Output the [X, Y] coordinate of the center of the cell containing the given text.  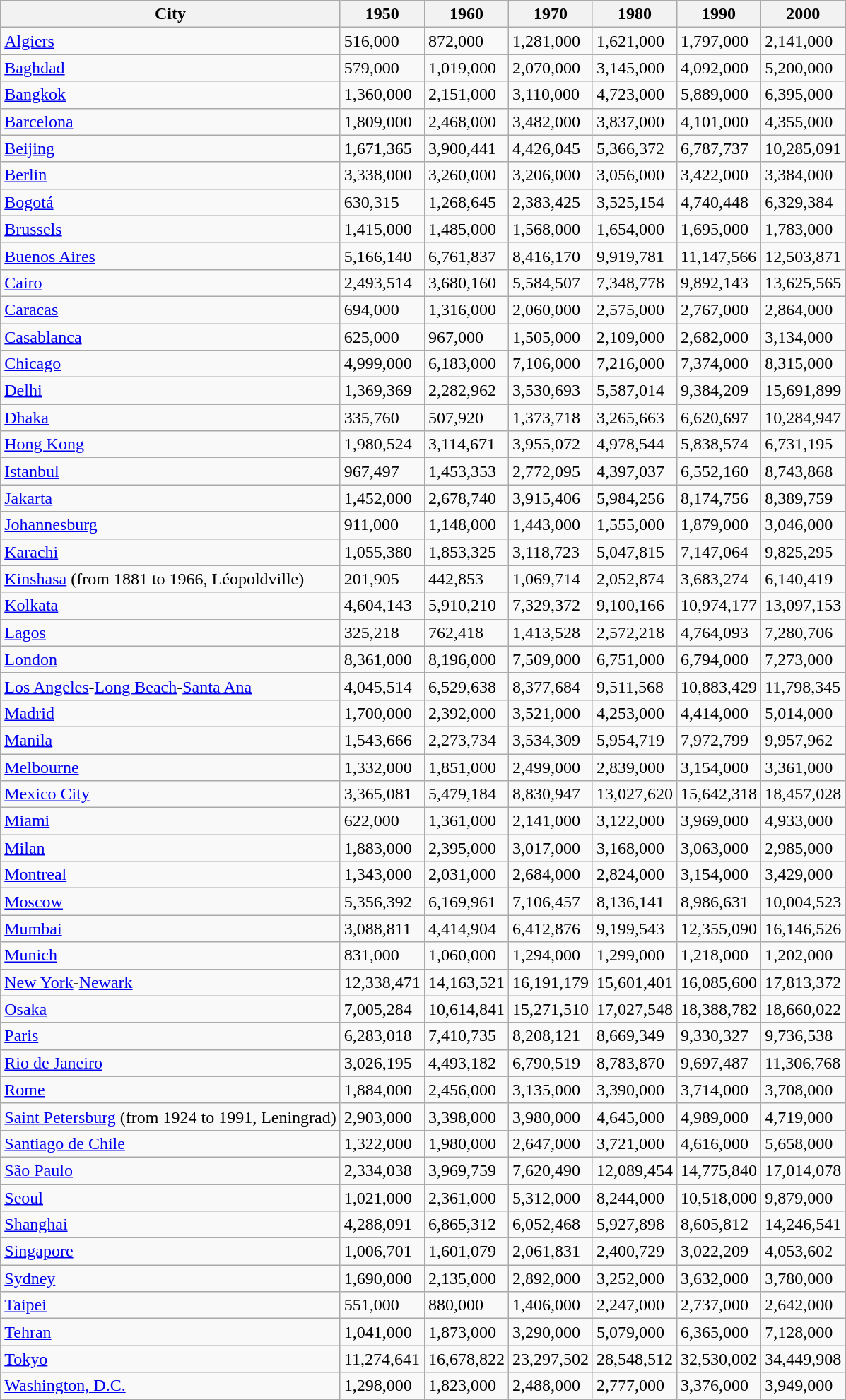
7,509,000 [550, 659]
London [171, 659]
1980 [635, 14]
3,525,154 [635, 202]
1,853,325 [466, 552]
Seoul [171, 1198]
2,282,962 [466, 391]
6,329,384 [803, 202]
9,957,962 [803, 740]
4,616,000 [719, 1143]
8,669,349 [635, 1036]
4,397,037 [635, 471]
8,361,000 [382, 659]
17,027,548 [635, 1009]
6,751,000 [635, 659]
5,954,719 [635, 740]
3,088,811 [382, 929]
3,521,000 [550, 713]
7,106,457 [550, 902]
Washington, D.C. [171, 1386]
10,974,177 [719, 606]
1,452,000 [382, 498]
1,069,714 [550, 579]
15,271,510 [550, 1009]
8,315,000 [803, 364]
1,148,000 [466, 525]
1,060,000 [466, 955]
4,101,000 [719, 122]
2,060,000 [550, 310]
Paris [171, 1036]
2,052,874 [635, 579]
3,384,000 [803, 175]
Istanbul [171, 471]
2,892,000 [550, 1278]
4,092,000 [719, 68]
10,518,000 [719, 1198]
8,416,170 [550, 256]
201,905 [382, 579]
7,972,799 [719, 740]
Dhaka [171, 418]
4,288,091 [382, 1225]
1,568,000 [550, 229]
5,479,184 [466, 794]
8,830,947 [550, 794]
6,787,737 [719, 148]
6,283,018 [382, 1036]
Rio de Janeiro [171, 1063]
5,984,256 [635, 498]
1,797,000 [719, 41]
32,530,002 [719, 1359]
18,660,022 [803, 1009]
3,265,663 [635, 418]
3,429,000 [803, 875]
630,315 [382, 202]
3,915,406 [550, 498]
9,511,568 [635, 686]
3,714,000 [719, 1090]
Munich [171, 955]
6,395,000 [803, 95]
2,642,000 [803, 1305]
5,927,898 [635, 1225]
Taipei [171, 1305]
2,135,000 [466, 1278]
7,620,490 [550, 1170]
2,488,000 [550, 1386]
9,879,000 [803, 1198]
4,999,000 [382, 364]
3,949,000 [803, 1386]
23,297,502 [550, 1359]
15,642,318 [719, 794]
1,980,524 [382, 445]
762,418 [466, 633]
12,503,871 [803, 256]
967,497 [382, 471]
3,168,000 [635, 848]
2,400,729 [635, 1252]
3,135,000 [550, 1090]
1,021,000 [382, 1198]
2,824,000 [635, 875]
1960 [466, 14]
13,097,153 [803, 606]
Shanghai [171, 1225]
7,273,000 [803, 659]
10,284,947 [803, 418]
3,390,000 [635, 1090]
Santiago de Chile [171, 1143]
2,903,000 [382, 1117]
6,183,000 [466, 364]
1,406,000 [550, 1305]
Casablanca [171, 337]
5,889,000 [719, 95]
1,298,000 [382, 1386]
Karachi [171, 552]
579,000 [382, 68]
1,343,000 [382, 875]
2,767,000 [719, 310]
1,601,079 [466, 1252]
16,191,179 [550, 982]
9,697,487 [719, 1063]
6,790,519 [550, 1063]
4,426,045 [550, 148]
3,206,000 [550, 175]
2,985,000 [803, 848]
2,273,734 [466, 740]
4,933,000 [803, 821]
911,000 [382, 525]
8,174,756 [719, 498]
3,422,000 [719, 175]
3,290,000 [550, 1332]
11,306,768 [803, 1063]
16,146,526 [803, 929]
1,700,000 [382, 713]
6,529,638 [466, 686]
4,645,000 [635, 1117]
5,356,392 [382, 902]
7,374,000 [719, 364]
4,719,000 [803, 1117]
Mexico City [171, 794]
8,208,121 [550, 1036]
3,708,000 [803, 1090]
15,691,899 [803, 391]
2,647,000 [550, 1143]
1,369,369 [382, 391]
9,199,543 [635, 929]
1,055,380 [382, 552]
1,654,000 [635, 229]
3,252,000 [635, 1278]
4,764,093 [719, 633]
Chicago [171, 364]
3,063,000 [719, 848]
Manila [171, 740]
Singapore [171, 1252]
Barcelona [171, 122]
5,910,210 [466, 606]
1,332,000 [382, 767]
New York-Newark [171, 982]
1,218,000 [719, 955]
2,575,000 [635, 310]
7,216,000 [635, 364]
1,373,718 [550, 418]
17,813,372 [803, 982]
10,614,841 [466, 1009]
10,883,429 [719, 686]
5,312,000 [550, 1198]
2,361,000 [466, 1198]
2,499,000 [550, 767]
4,604,143 [382, 606]
7,005,284 [382, 1009]
1,019,000 [466, 68]
Kolkata [171, 606]
1,413,528 [550, 633]
1,202,000 [803, 955]
1,453,353 [466, 471]
São Paulo [171, 1170]
9,330,327 [719, 1036]
Bogotá [171, 202]
694,000 [382, 310]
8,389,759 [803, 498]
Beijing [171, 148]
5,079,000 [635, 1332]
1,980,000 [466, 1143]
7,147,064 [719, 552]
18,457,028 [803, 794]
Milan [171, 848]
2,392,000 [466, 713]
4,493,182 [466, 1063]
12,089,454 [635, 1170]
4,414,904 [466, 929]
18,388,782 [719, 1009]
Lagos [171, 633]
3,134,000 [803, 337]
3,837,000 [635, 122]
1970 [550, 14]
Hong Kong [171, 445]
Berlin [171, 175]
6,731,195 [803, 445]
Brussels [171, 229]
Miami [171, 821]
3,955,072 [550, 445]
9,825,295 [803, 552]
16,678,822 [466, 1359]
2,737,000 [719, 1305]
3,022,209 [719, 1252]
Montreal [171, 875]
8,196,000 [466, 659]
967,000 [466, 337]
7,410,735 [466, 1036]
4,414,000 [719, 713]
6,794,000 [719, 659]
9,384,209 [719, 391]
8,783,870 [635, 1063]
9,736,538 [803, 1036]
2,151,000 [466, 95]
Moscow [171, 902]
2,468,000 [466, 122]
872,000 [466, 41]
1,006,701 [382, 1252]
2,493,514 [382, 283]
1,873,000 [466, 1332]
1,695,000 [719, 229]
Johannesburg [171, 525]
Algiers [171, 41]
Tehran [171, 1332]
2,864,000 [803, 310]
9,100,166 [635, 606]
2,383,425 [550, 202]
34,449,908 [803, 1359]
1,690,000 [382, 1278]
10,004,523 [803, 902]
4,253,000 [635, 713]
Madrid [171, 713]
1,041,000 [382, 1332]
Los Angeles-Long Beach-Santa Ana [171, 686]
1950 [382, 14]
11,274,641 [382, 1359]
14,246,541 [803, 1225]
3,900,441 [466, 148]
3,398,000 [466, 1117]
6,552,160 [719, 471]
1,322,000 [382, 1143]
3,260,000 [466, 175]
14,775,840 [719, 1170]
2,682,000 [719, 337]
1,884,000 [382, 1090]
3,017,000 [550, 848]
8,986,631 [719, 902]
1,823,000 [466, 1386]
2000 [803, 14]
1,360,000 [382, 95]
625,000 [382, 337]
3,365,081 [382, 794]
4,723,000 [635, 95]
3,683,274 [719, 579]
2,247,000 [635, 1305]
2,572,218 [635, 633]
8,244,000 [635, 1198]
2,777,000 [635, 1386]
2,395,000 [466, 848]
5,587,014 [635, 391]
Baghdad [171, 68]
1,361,000 [466, 821]
6,865,312 [466, 1225]
2,456,000 [466, 1090]
3,046,000 [803, 525]
5,658,000 [803, 1143]
5,838,574 [719, 445]
1,316,000 [466, 310]
2,061,831 [550, 1252]
1,671,365 [382, 148]
3,969,759 [466, 1170]
2,678,740 [466, 498]
3,482,000 [550, 122]
6,761,837 [466, 256]
2,839,000 [635, 767]
5,166,140 [382, 256]
Mumbai [171, 929]
5,584,507 [550, 283]
3,376,000 [719, 1386]
1,783,000 [803, 229]
3,721,000 [635, 1143]
3,114,671 [466, 445]
Osaka [171, 1009]
1,883,000 [382, 848]
City [171, 14]
7,106,000 [550, 364]
3,530,693 [550, 391]
551,000 [382, 1305]
Tokyo [171, 1359]
7,128,000 [803, 1332]
3,980,000 [550, 1117]
1,485,000 [466, 229]
5,014,000 [803, 713]
7,348,778 [635, 283]
4,740,448 [719, 202]
8,377,684 [550, 686]
5,200,000 [803, 68]
13,027,620 [635, 794]
Caracas [171, 310]
3,145,000 [635, 68]
6,052,468 [550, 1225]
3,110,000 [550, 95]
3,361,000 [803, 767]
1990 [719, 14]
15,601,401 [635, 982]
10,285,091 [803, 148]
Rome [171, 1090]
7,329,372 [550, 606]
1,281,000 [550, 41]
1,415,000 [382, 229]
3,338,000 [382, 175]
6,140,419 [803, 579]
880,000 [466, 1305]
1,851,000 [466, 767]
1,621,000 [635, 41]
4,355,000 [803, 122]
3,632,000 [719, 1278]
11,798,345 [803, 686]
1,809,000 [382, 122]
3,534,309 [550, 740]
3,680,160 [466, 283]
Kinshasa (from 1881 to 1966, Léopoldville) [171, 579]
12,355,090 [719, 929]
Jakarta [171, 498]
11,147,566 [719, 256]
442,853 [466, 579]
4,045,514 [382, 686]
8,605,812 [719, 1225]
16,085,600 [719, 982]
1,543,666 [382, 740]
14,163,521 [466, 982]
6,412,876 [550, 929]
28,548,512 [635, 1359]
Buenos Aires [171, 256]
4,989,000 [719, 1117]
Sydney [171, 1278]
Saint Petersburg (from 1924 to 1991, Leningrad) [171, 1117]
Delhi [171, 391]
5,366,372 [635, 148]
1,555,000 [635, 525]
2,031,000 [466, 875]
4,053,602 [803, 1252]
1,505,000 [550, 337]
2,772,095 [550, 471]
13,625,565 [803, 283]
3,780,000 [803, 1278]
3,056,000 [635, 175]
2,070,000 [550, 68]
Cairo [171, 283]
335,760 [382, 418]
9,919,781 [635, 256]
1,443,000 [550, 525]
6,620,697 [719, 418]
1,299,000 [635, 955]
1,879,000 [719, 525]
4,978,544 [635, 445]
3,118,723 [550, 552]
325,218 [382, 633]
3,026,195 [382, 1063]
6,365,000 [719, 1332]
17,014,078 [803, 1170]
2,334,038 [382, 1170]
831,000 [382, 955]
9,892,143 [719, 283]
622,000 [382, 821]
7,280,706 [803, 633]
3,122,000 [635, 821]
Bangkok [171, 95]
2,684,000 [550, 875]
516,000 [382, 41]
3,969,000 [719, 821]
6,169,961 [466, 902]
12,338,471 [382, 982]
1,294,000 [550, 955]
2,109,000 [635, 337]
8,136,141 [635, 902]
507,920 [466, 418]
Melbourne [171, 767]
1,268,645 [466, 202]
8,743,868 [803, 471]
5,047,815 [635, 552]
